Extract the (X, Y) coordinate from the center of the cell holding the provided text.  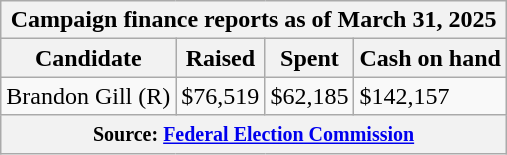
Brandon Gill (R) (88, 96)
$76,519 (220, 96)
Cash on hand (430, 58)
Source: Federal Election Commission (254, 134)
Candidate (88, 58)
Campaign finance reports as of March 31, 2025 (254, 20)
$62,185 (310, 96)
Raised (220, 58)
$142,157 (430, 96)
Spent (310, 58)
